Identify which cell holds the provided text, then report its (X, Y) central coordinate. 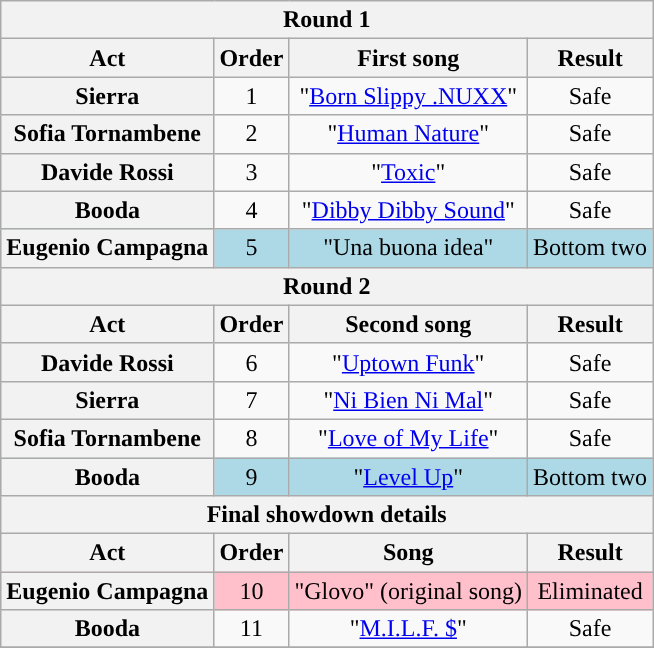
9 (252, 477)
"Uptown Funk" (408, 362)
"Human Nature" (408, 134)
8 (252, 438)
Round 2 (327, 286)
Round 1 (327, 20)
7 (252, 400)
"Born Slippy .NUXX" (408, 96)
4 (252, 210)
"Ni Bien Ni Mal" (408, 400)
"Level Up" (408, 477)
Final showdown details (327, 515)
"Una buona idea" (408, 248)
"M.I.L.F. $" (408, 629)
Second song (408, 324)
"Toxic" (408, 172)
3 (252, 172)
11 (252, 629)
Song (408, 553)
2 (252, 134)
"Dibby Dibby Sound" (408, 210)
5 (252, 248)
First song (408, 58)
Eliminated (590, 591)
"Glovo" (original song) (408, 591)
6 (252, 362)
10 (252, 591)
1 (252, 96)
"Love of My Life" (408, 438)
